For the text-containing cell, return its midpoint in [x, y] coordinate format. 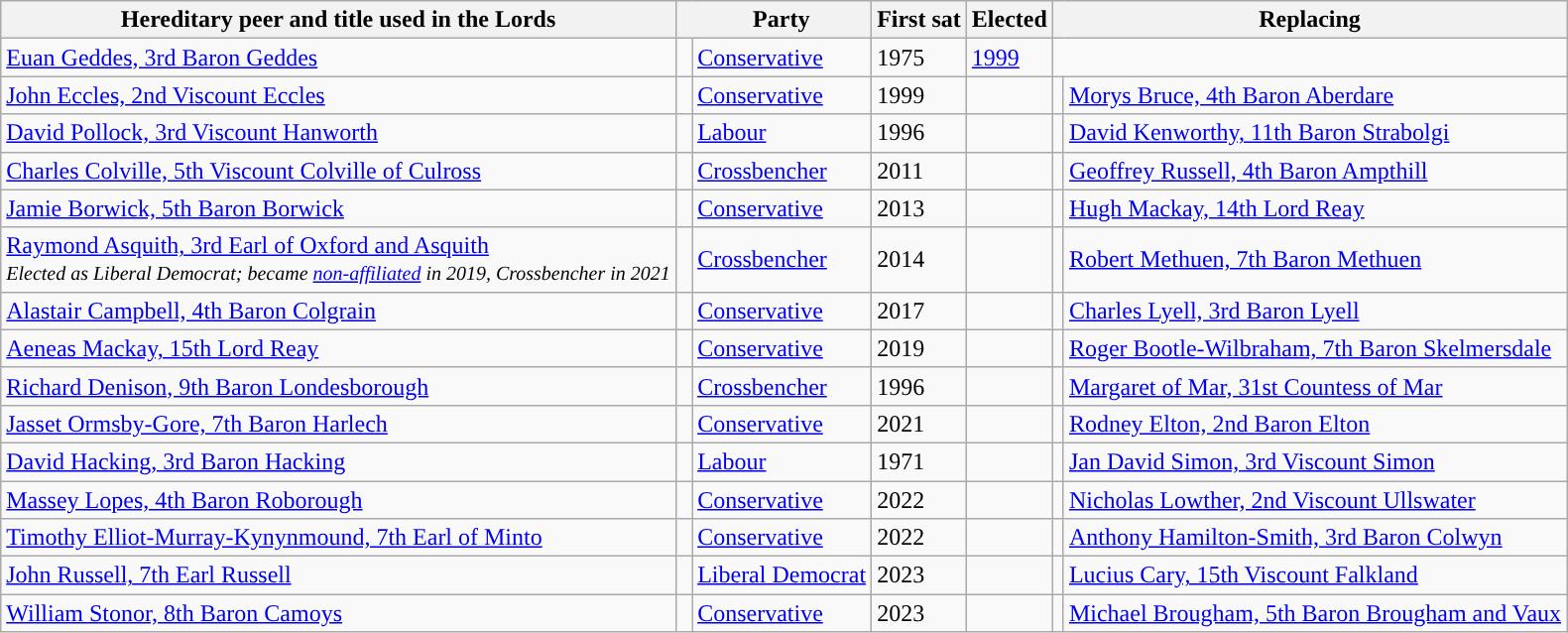
Replacing [1309, 20]
John Eccles, 2nd Viscount Eccles [339, 95]
1975 [919, 58]
Geoffrey Russell, 4th Baron Ampthill [1315, 171]
Alastair Campbell, 4th Baron Colgrain [339, 311]
Richard Denison, 9th Baron Londesborough [339, 386]
1971 [919, 461]
Charles Lyell, 3rd Baron Lyell [1315, 311]
Margaret of Mar, 31st Countess of Mar [1315, 386]
William Stonor, 8th Baron Camoys [339, 613]
2013 [919, 208]
Elected [1010, 20]
2019 [919, 348]
Euan Geddes, 3rd Baron Geddes [339, 58]
Nicholas Lowther, 2nd Viscount Ullswater [1315, 499]
Michael Brougham, 5th Baron Brougham and Vaux [1315, 613]
Party [782, 20]
Jan David Simon, 3rd Viscount Simon [1315, 461]
David Pollock, 3rd Viscount Hanworth [339, 133]
Aeneas Mackay, 15th Lord Reay [339, 348]
Jasset Ormsby-Gore, 7th Baron Harlech [339, 424]
David Kenworthy, 11th Baron Strabolgi [1315, 133]
Roger Bootle-Wilbraham, 7th Baron Skelmersdale [1315, 348]
2017 [919, 311]
Lucius Cary, 15th Viscount Falkland [1315, 575]
Timothy Elliot-Murray-Kynynmound, 7th Earl of Minto [339, 538]
Hugh Mackay, 14th Lord Reay [1315, 208]
Liberal Democrat [782, 575]
2021 [919, 424]
Robert Methuen, 7th Baron Methuen [1315, 260]
David Hacking, 3rd Baron Hacking [339, 461]
John Russell, 7th Earl Russell [339, 575]
Jamie Borwick, 5th Baron Borwick [339, 208]
Anthony Hamilton-Smith, 3rd Baron Colwyn [1315, 538]
Massey Lopes, 4th Baron Roborough [339, 499]
2011 [919, 171]
Hereditary peer and title used in the Lords [339, 20]
Morys Bruce, 4th Baron Aberdare [1315, 95]
Charles Colville, 5th Viscount Colville of Culross [339, 171]
Rodney Elton, 2nd Baron Elton [1315, 424]
2014 [919, 260]
Raymond Asquith, 3rd Earl of Oxford and AsquithElected as Liberal Democrat; became non-affiliated in 2019, Crossbencher in 2021 [339, 260]
First sat [919, 20]
